Search for the cell housing the specified text and yield its (x, y) center coordinate. 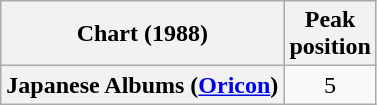
Peak position (330, 34)
5 (330, 85)
Japanese Albums (Oricon) (142, 85)
Chart (1988) (142, 34)
